Find where the given text appears and provide that cell's center as (x, y) coordinate. 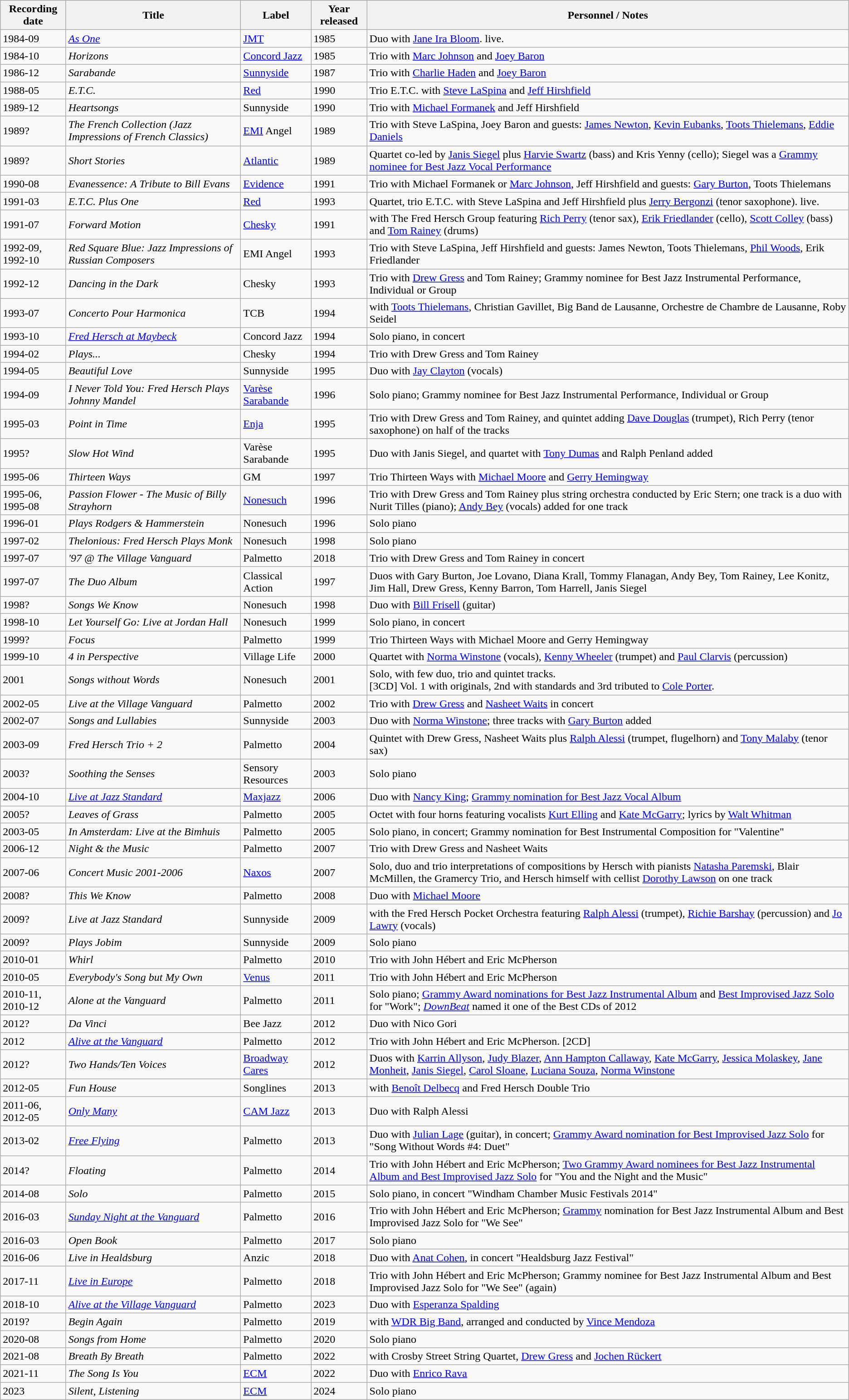
E.T.C. Plus One (153, 201)
Open Book (153, 1240)
1984-09 (33, 39)
Breath By Breath (153, 1356)
Evidence (276, 184)
'97 @ The Village Vanguard (153, 558)
with Crosby Street String Quartet, Drew Gress and Jochen Rückert (608, 1356)
Trio with Michael Formanek or Marc Johnson, Jeff Hirshfield and guests: Gary Burton, Toots Thielemans (608, 184)
Live at the Village Vanguard (153, 704)
1984-10 (33, 56)
Everybody's Song but My Own (153, 977)
Trio with John Hébert and Eric McPherson; Grammy nomination for Best Jazz Instrumental Album and Best Improvised Jazz Solo for "We See" (608, 1217)
Quartet with Norma Winstone (vocals), Kenny Wheeler (trumpet) and Paul Clarvis (percussion) (608, 657)
1998-10 (33, 622)
Solo piano, in concert; Grammy nomination for Best Instrumental Composition for "Valentine" (608, 832)
Trio E.T.C. with Steve LaSpina and Jeff Hirshfield (608, 90)
1998? (33, 605)
2014 (339, 1170)
1995-03 (33, 424)
2002-05 (33, 704)
Only Many (153, 1111)
1991-07 (33, 224)
2007-06 (33, 872)
Duo with Julian Lage (guitar), in concert; Grammy Award nomination for Best Improvised Jazz Solo for "Song Without Words #4: Duet" (608, 1141)
Slow Hot Wind (153, 454)
Sunday Night at the Vanguard (153, 1217)
JMT (276, 39)
2006 (339, 797)
1990-08 (33, 184)
Trio with Drew Gress and Tom Rainey, and quintet adding Dave Douglas (trumpet), Rich Perry (tenor saxophone) on half of the tracks (608, 424)
Two Hands/Ten Voices (153, 1064)
Sensory Resources (276, 774)
Duo with Esperanza Spalding (608, 1304)
Focus (153, 639)
Free Flying (153, 1141)
Duo with Norma Winstone; three tracks with Gary Burton added (608, 721)
2016-06 (33, 1258)
2012-05 (33, 1088)
Plays... (153, 354)
1995? (33, 454)
2017-11 (33, 1281)
Recording date (33, 15)
Plays Rodgers & Hammerstein (153, 524)
2004-10 (33, 797)
Songlines (276, 1088)
Duo with Bill Frisell (guitar) (608, 605)
Songs from Home (153, 1339)
Alive at the Village Vanguard (153, 1304)
The Duo Album (153, 582)
1992-12 (33, 283)
GM (276, 477)
Trio with Steve LaSpina, Joey Baron and guests: James Newton, Kevin Eubanks, Toots Thielemans, Eddie Daniels (608, 131)
Whirl (153, 959)
Quartet, trio E.T.C. with Steve LaSpina and Jeff Hirshfield plus Jerry Bergonzi (tenor saxophone). live. (608, 201)
Village Life (276, 657)
Duo with Anat Cohen, in concert "Healdsburg Jazz Festival" (608, 1258)
2014? (33, 1170)
TCB (276, 313)
1999-10 (33, 657)
Trio with John Hébert and Eric McPherson. [2CD] (608, 1041)
1997-02 (33, 541)
This We Know (153, 896)
Duo with Enrico Rava (608, 1374)
with WDR Big Band, arranged and conducted by Vince Mendoza (608, 1322)
Trio with Drew Gress and Tom Rainey (608, 354)
2019? (33, 1322)
Dancing in the Dark (153, 283)
Label (276, 15)
Concerto Pour Harmonica (153, 313)
1995-06, 1995-08 (33, 500)
2003? (33, 774)
Duo with Nancy King; Grammy nomination for Best Jazz Vocal Album (608, 797)
Leaves of Grass (153, 814)
Trio with Marc Johnson and Joey Baron (608, 56)
E.T.C. (153, 90)
with The Fred Hersch Group featuring Rich Perry (tenor sax), Erik Friedlander (cello), Scott Colley (bass) and Tom Rainey (drums) (608, 224)
Solo piano, in concert "Windham Chamber Music Festivals 2014" (608, 1194)
Evanessence: A Tribute to Bill Evans (153, 184)
CAM Jazz (276, 1111)
1992-09, 1992-10 (33, 254)
Duo with Nico Gori (608, 1024)
with Toots Thielemans, Christian Gavillet, Big Band de Lausanne, Orchestre de Chambre de Lausanne, Roby Seidel (608, 313)
2010-01 (33, 959)
2011-06, 2012-05 (33, 1111)
1994-02 (33, 354)
Trio with John Hébert and Eric McPherson; Grammy nominee for Best Jazz Instrumental Album and Best Improvised Jazz Solo for "We See" (again) (608, 1281)
2014-08 (33, 1194)
2016 (339, 1217)
Enja (276, 424)
2018-10 (33, 1304)
Songs and Lullabies (153, 721)
Octet with four horns featuring vocalists Kurt Elling and Kate McGarry; lyrics by Walt Whitman (608, 814)
2002-07 (33, 721)
Trio with Michael Formanek and Jeff Hirshfield (608, 108)
1989-12 (33, 108)
Solo piano; Grammy nominee for Best Jazz Instrumental Performance, Individual or Group (608, 395)
1993-10 (33, 337)
Broadway Cares (276, 1064)
Anzic (276, 1258)
Trio with Drew Gress and Nasheet Waits in concert (608, 704)
2010-11, 2010-12 (33, 1001)
Silent, Listening (153, 1391)
Horizons (153, 56)
1994-05 (33, 371)
Year released (339, 15)
4 in Perspective (153, 657)
Begin Again (153, 1322)
Live in Europe (153, 1281)
Night & the Music (153, 849)
Bee Jazz (276, 1024)
2017 (339, 1240)
2015 (339, 1194)
2020-08 (33, 1339)
Live in Healdsburg (153, 1258)
Plays Jobim (153, 942)
2024 (339, 1391)
Fred Hersch at Maybeck (153, 337)
Naxos (276, 872)
1991-03 (33, 201)
Trio with Charlie Haden and Joey Baron (608, 73)
2004 (339, 744)
Beautiful Love (153, 371)
Short Stories (153, 161)
Let Yourself Go: Live at Jordan Hall (153, 622)
1999? (33, 639)
1993-07 (33, 313)
Songs without Words (153, 680)
Solo, with few duo, trio and quintet tracks.[3CD] Vol. 1 with originals, 2nd with standards and 3rd tributed to Cole Porter. (608, 680)
Trio with Drew Gress and Tom Rainey; Grammy nominee for Best Jazz Instrumental Performance, Individual or Group (608, 283)
Fun House (153, 1088)
Heartsongs (153, 108)
2008 (339, 896)
1988-05 (33, 90)
2000 (339, 657)
2019 (339, 1322)
1994-09 (33, 395)
1987 (339, 73)
1996-01 (33, 524)
Duo with Michael Moore (608, 896)
2021-11 (33, 1374)
Red Square Blue: Jazz Impressions of Russian Composers (153, 254)
Alone at the Vanguard (153, 1001)
Trio with Steve LaSpina, Jeff Hirshfield and guests: James Newton, Toots Thielemans, Phil Woods, Erik Friedlander (608, 254)
Trio with Drew Gress and Nasheet Waits (608, 849)
Quintet with Drew Gress, Nasheet Waits plus Ralph Alessi (trumpet, flugelhorn) and Tony Malaby (tenor sax) (608, 744)
Title (153, 15)
Venus (276, 977)
Thirteen Ways (153, 477)
2010 (339, 959)
Quartet co-led by Janis Siegel plus Harvie Swartz (bass) and Kris Yenny (cello); Siegel was a Grammy nominee for Best Jazz Vocal Performance (608, 161)
Solo (153, 1194)
2002 (339, 704)
Classical Action (276, 582)
Soothing the Senses (153, 774)
Duo with Jay Clayton (vocals) (608, 371)
2013-02 (33, 1141)
Personnel / Notes (608, 15)
2005? (33, 814)
2010-05 (33, 977)
As One (153, 39)
Maxjazz (276, 797)
Forward Motion (153, 224)
In Amsterdam: Live at the Bimhuis (153, 832)
Atlantic (276, 161)
2003-05 (33, 832)
Fred Hersch Trio + 2 (153, 744)
Duo with Ralph Alessi (608, 1111)
Duo with Jane Ira Bloom. live. (608, 39)
Floating (153, 1170)
1986-12 (33, 73)
Trio with Drew Gress and Tom Rainey in concert (608, 558)
Thelonious: Fred Hersch Plays Monk (153, 541)
Sarabande (153, 73)
I Never Told You: Fred Hersch Plays Johnny Mandel (153, 395)
1995-06 (33, 477)
2003-09 (33, 744)
Point in Time (153, 424)
2006-12 (33, 849)
2008? (33, 896)
with Benoît Delbecq and Fred Hersch Double Trio (608, 1088)
Passion Flower - The Music of Billy Strayhorn (153, 500)
Songs We Know (153, 605)
2021-08 (33, 1356)
Concert Music 2001-2006 (153, 872)
2020 (339, 1339)
Alive at the Vanguard (153, 1041)
The French Collection (Jazz Impressions of French Classics) (153, 131)
Duo with Janis Siegel, and quartet with Tony Dumas and Ralph Penland added (608, 454)
with the Fred Hersch Pocket Orchestra featuring Ralph Alessi (trumpet), Richie Barshay (percussion) and Jo Lawry (vocals) (608, 919)
Da Vinci (153, 1024)
The Song Is You (153, 1374)
